Search for the cell housing the specified text and yield its (x, y) center coordinate. 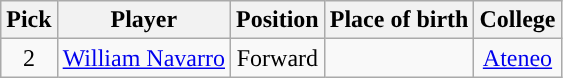
William Navarro (144, 58)
Pick (29, 20)
Place of birth (399, 20)
Position (278, 20)
College (518, 20)
Forward (278, 58)
Player (144, 20)
2 (29, 58)
Ateneo (518, 58)
